Capture the cell that displays the provided text and extract its [X, Y] central coordinate. 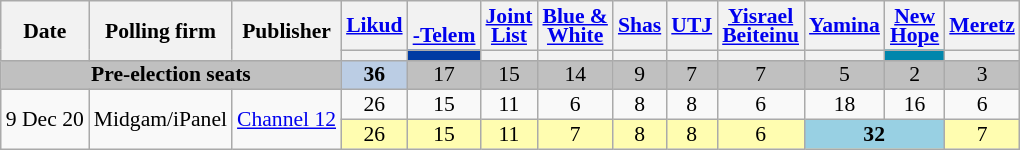
Shas [640, 26]
NewHope [914, 26]
36 [374, 75]
17 [444, 75]
Blue &White [574, 26]
Pre-election seats [171, 75]
-Telem [444, 26]
Midgam/iPanel [160, 120]
14 [574, 75]
9 Dec 20 [45, 120]
Publisher [286, 30]
Likud [374, 26]
Yamina [844, 26]
9 [640, 75]
Channel 12 [286, 120]
16 [914, 105]
2 [914, 75]
18 [844, 105]
Meretz [982, 26]
5 [844, 75]
3 [982, 75]
Polling firm [160, 30]
32 [874, 135]
Date [45, 30]
YisraelBeiteinu [760, 26]
JointList [510, 26]
UTJ [692, 26]
